Capture the cell that displays the provided text and extract its (x, y) central coordinate. 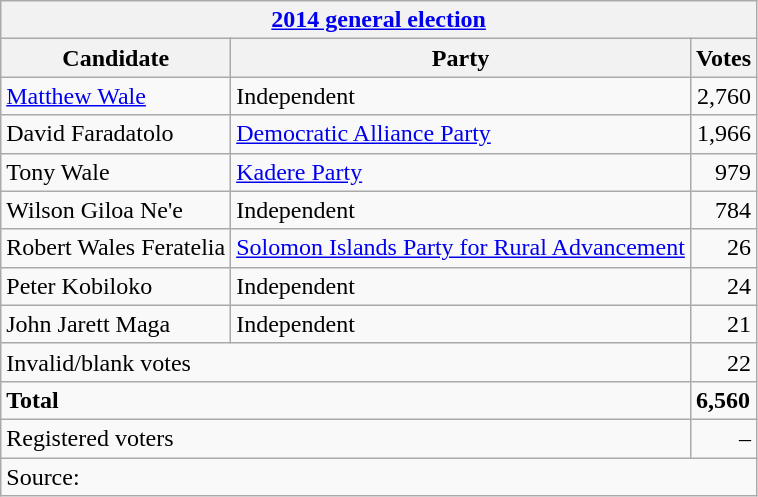
22 (723, 362)
John Jarett Maga (116, 324)
Peter Kobiloko (116, 286)
2,760 (723, 96)
2014 general election (379, 20)
Kadere Party (461, 172)
26 (723, 248)
1,966 (723, 134)
979 (723, 172)
Candidate (116, 58)
Wilson Giloa Ne'e (116, 210)
Robert Wales Feratelia (116, 248)
Votes (723, 58)
Democratic Alliance Party (461, 134)
David Faradatolo (116, 134)
784 (723, 210)
– (723, 438)
Total (346, 400)
Registered voters (346, 438)
Tony Wale (116, 172)
Invalid/blank votes (346, 362)
24 (723, 286)
Party (461, 58)
21 (723, 324)
6,560 (723, 400)
Matthew Wale (116, 96)
Solomon Islands Party for Rural Advancement (461, 248)
Source: (379, 477)
